Return the [x, y] coordinate for the center point of the cell that contains the specified text.  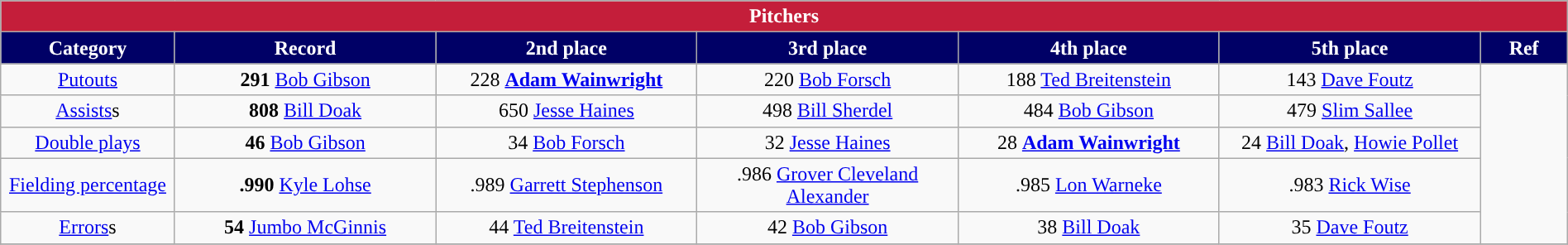
38 Bill Doak [1088, 228]
2nd place [566, 48]
143 Dave Foutz [1350, 79]
220 Bob Forsch [828, 79]
.985 Lon Warneke [1088, 185]
35 Dave Foutz [1350, 228]
3rd place [828, 48]
.983 Rick Wise [1350, 185]
Ref [1523, 48]
Errorss [88, 228]
4th place [1088, 48]
Putouts [88, 79]
5th place [1350, 48]
28 Adam Wainwright [1088, 142]
34 Bob Forsch [566, 142]
498 Bill Sherdel [828, 111]
Fielding percentage [88, 185]
188 Ted Breitenstein [1088, 79]
Record [305, 48]
Pitchers [784, 17]
484 Bob Gibson [1088, 111]
44 Ted Breitenstein [566, 228]
.989 Garrett Stephenson [566, 185]
650 Jesse Haines [566, 111]
46 Bob Gibson [305, 142]
.986 Grover Cleveland Alexander [828, 185]
42 Bob Gibson [828, 228]
808 Bill Doak [305, 111]
Category [88, 48]
54 Jumbo McGinnis [305, 228]
291 Bob Gibson [305, 79]
Assistss [88, 111]
24 Bill Doak, Howie Pollet [1350, 142]
32 Jesse Haines [828, 142]
228 Adam Wainwright [566, 79]
.990 Kyle Lohse [305, 185]
479 Slim Sallee [1350, 111]
Double plays [88, 142]
